Find where the given text appears and provide that cell's center as [x, y] coordinate. 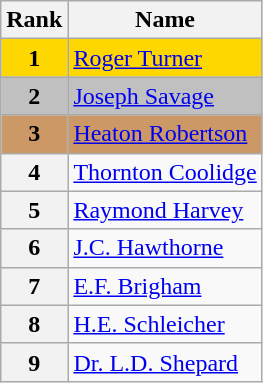
3 [34, 134]
4 [34, 172]
7 [34, 286]
9 [34, 362]
J.C. Hawthorne [165, 248]
5 [34, 210]
H.E. Schleicher [165, 324]
1 [34, 58]
Rank [34, 20]
Dr. L.D. Shepard [165, 362]
Roger Turner [165, 58]
Name [165, 20]
Raymond Harvey [165, 210]
6 [34, 248]
8 [34, 324]
Thornton Coolidge [165, 172]
Heaton Robertson [165, 134]
E.F. Brigham [165, 286]
Joseph Savage [165, 96]
2 [34, 96]
